Return the (X, Y) coordinate for the center point of the cell that contains the specified text.  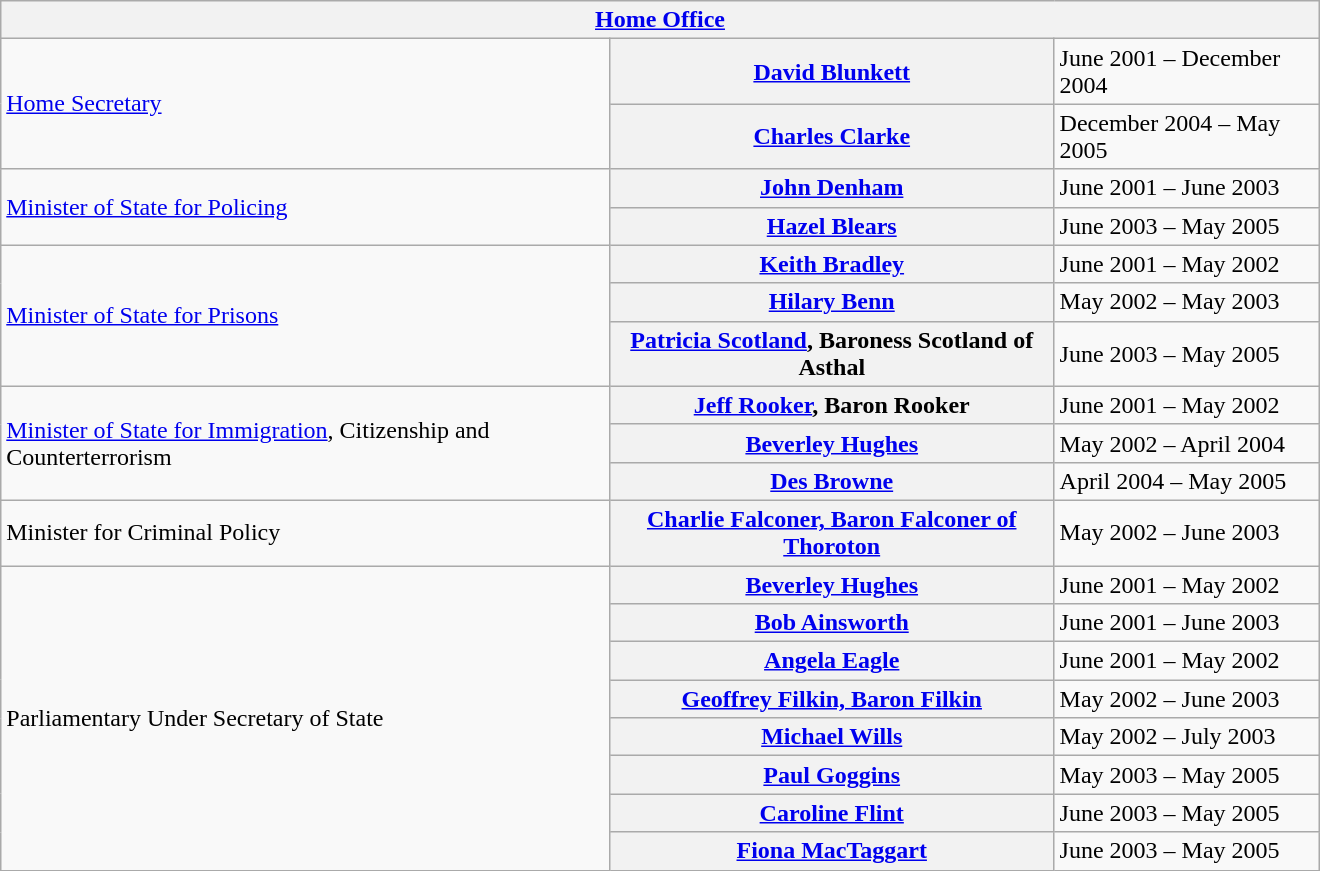
Des Browne (832, 481)
Hilary Benn (832, 302)
June 2001 – December 2004 (1186, 72)
Bob Ainsworth (832, 623)
Parliamentary Under Secretary of State (306, 718)
December 2004 – May 2005 (1186, 136)
Home Secretary (306, 104)
Home Office (660, 20)
Paul Goggins (832, 775)
Michael Wills (832, 737)
Minister of State for Policing (306, 207)
Caroline Flint (832, 813)
Charlie Falconer, Baron Falconer of Thoroton (832, 532)
Hazel Blears (832, 226)
Geoffrey Filkin, Baron Filkin (832, 699)
Minister of State for Immigration, Citizenship and Counterterrorism (306, 443)
May 2002 – July 2003 (1186, 737)
Minister for Criminal Policy (306, 532)
David Blunkett (832, 72)
Jeff Rooker, Baron Rooker (832, 405)
Charles Clarke (832, 136)
Keith Bradley (832, 264)
Fiona MacTaggart (832, 851)
May 2002 – May 2003 (1186, 302)
May 2003 – May 2005 (1186, 775)
May 2002 – April 2004 (1186, 443)
April 2004 – May 2005 (1186, 481)
Patricia Scotland, Baroness Scotland of Asthal (832, 354)
Angela Eagle (832, 661)
John Denham (832, 188)
Minister of State for Prisons (306, 316)
